Detect which cell encompasses the target text, then output its [x, y] center coordinate. 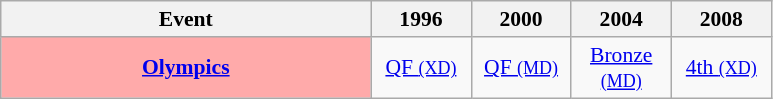
QF (XD) [421, 68]
2008 [721, 19]
2000 [521, 19]
Event [186, 19]
1996 [421, 19]
Bronze (MD) [621, 68]
Olympics [186, 68]
2004 [621, 19]
QF (MD) [521, 68]
4th (XD) [721, 68]
